Scan for the cell matching the given text and deliver its [X, Y] coordinate at center. 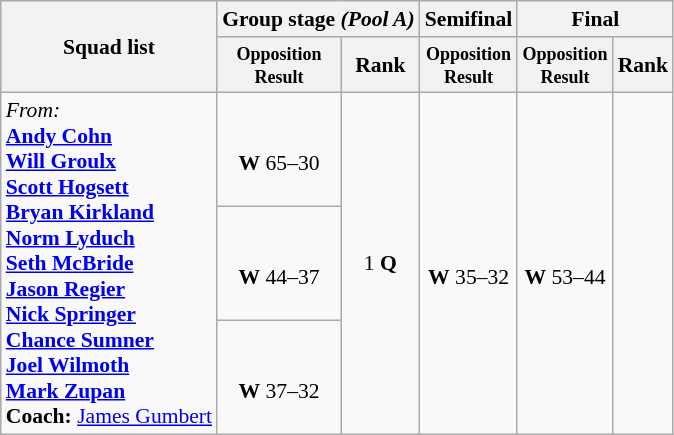
W 44–37 [279, 264]
W 35–32 [469, 264]
Final [595, 19]
W 37–32 [279, 378]
Group stage (Pool A) [318, 19]
Semifinal [469, 19]
W 65–30 [279, 150]
W 53–44 [564, 264]
1 Q [380, 264]
Squad list [109, 47]
